From the cell containing the given text, extract its center point as (x, y) coordinate. 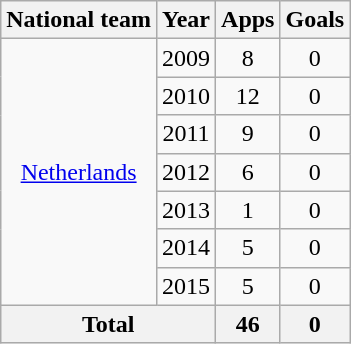
Apps (248, 20)
9 (248, 134)
Total (108, 324)
2015 (186, 286)
2014 (186, 248)
6 (248, 172)
National team (79, 20)
8 (248, 58)
Year (186, 20)
46 (248, 324)
2012 (186, 172)
Netherlands (79, 172)
12 (248, 96)
2010 (186, 96)
1 (248, 210)
Goals (315, 20)
2011 (186, 134)
2013 (186, 210)
2009 (186, 58)
